Search for the cell housing the specified text and yield its [X, Y] center coordinate. 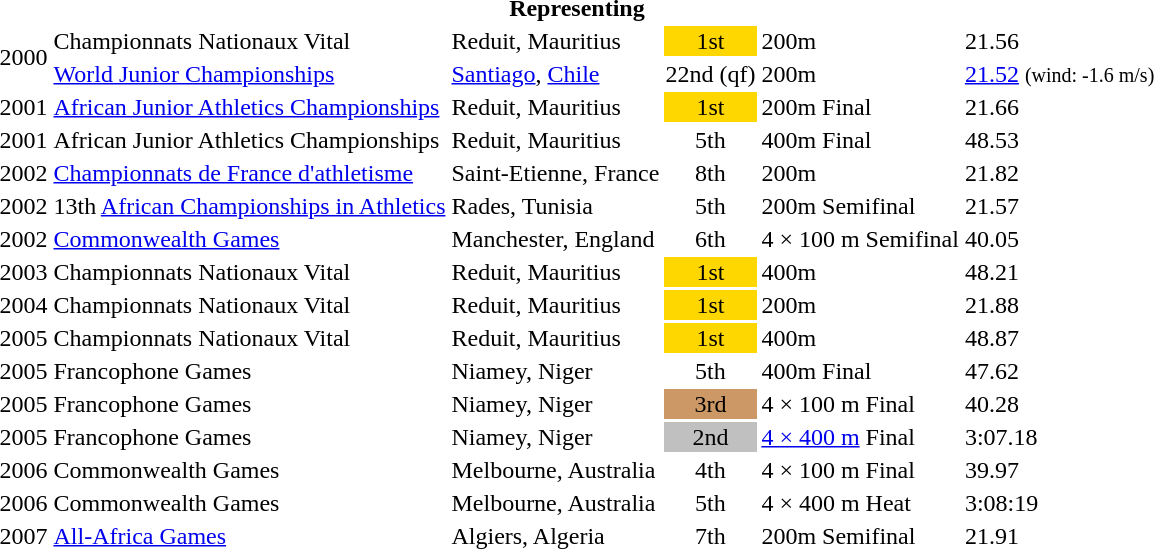
Saint-Etienne, France [556, 173]
4th [710, 470]
6th [710, 239]
Rades, Tunisia [556, 206]
Manchester, England [556, 239]
13th African Championships in Athletics [250, 206]
200m Final [860, 107]
7th [710, 536]
4 × 400 m Heat [860, 503]
8th [710, 173]
2nd [710, 437]
22nd (qf) [710, 74]
Championnats de France d'athletisme [250, 173]
Santiago, Chile [556, 74]
3rd [710, 404]
World Junior Championships [250, 74]
4 × 100 m Semifinal [860, 239]
4 × 400 m Final [860, 437]
All-Africa Games [250, 536]
Algiers, Algeria [556, 536]
